Pinpoint the cell where the given text exists, returning its [X, Y] midpoint coordinate. 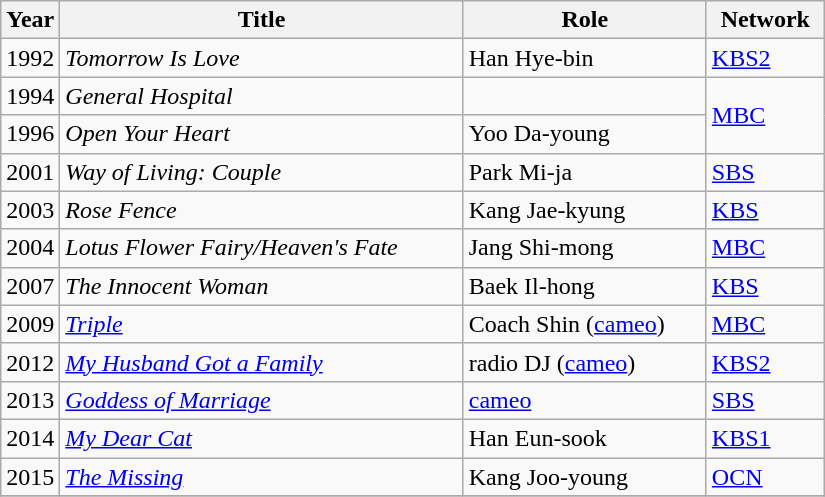
2004 [30, 248]
2003 [30, 210]
Kang Jae-kyung [584, 210]
OCN [765, 477]
Way of Living: Couple [262, 172]
The Innocent Woman [262, 286]
Goddess of Marriage [262, 400]
Coach Shin (cameo) [584, 324]
Role [584, 20]
The Missing [262, 477]
KBS1 [765, 438]
Triple [262, 324]
radio DJ (cameo) [584, 362]
2014 [30, 438]
Rose Fence [262, 210]
Title [262, 20]
Baek Il-hong [584, 286]
Park Mi-ja [584, 172]
2013 [30, 400]
Jang Shi-mong [584, 248]
Kang Joo-young [584, 477]
2007 [30, 286]
My Dear Cat [262, 438]
Lotus Flower Fairy/Heaven's Fate [262, 248]
Year [30, 20]
1994 [30, 96]
cameo [584, 400]
Yoo Da-young [584, 134]
My Husband Got a Family [262, 362]
2012 [30, 362]
2009 [30, 324]
1996 [30, 134]
General Hospital [262, 96]
2001 [30, 172]
Open Your Heart [262, 134]
Han Hye-bin [584, 58]
1992 [30, 58]
2015 [30, 477]
Tomorrow Is Love [262, 58]
Network [765, 20]
Han Eun-sook [584, 438]
